Search for the cell housing the specified text and yield its [x, y] center coordinate. 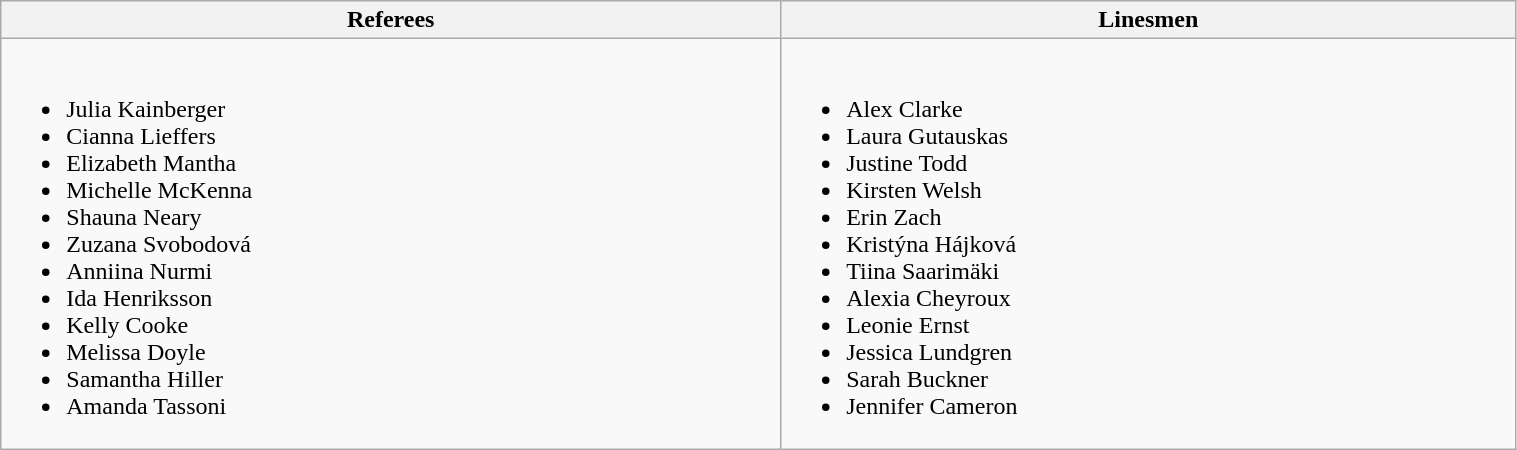
Linesmen [1148, 20]
Referees [391, 20]
